Capture the cell that displays the provided text and extract its [x, y] central coordinate. 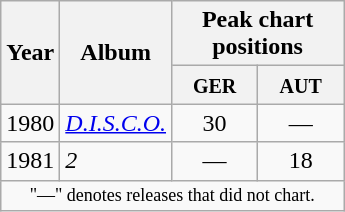
D.I.S.C.O. [116, 123]
"—" denotes releases that did not chart. [172, 196]
18 [301, 161]
Album [116, 52]
GER [215, 85]
30 [215, 123]
1980 [30, 123]
Peak chart positions [258, 34]
AUT [301, 85]
2 [116, 161]
1981 [30, 161]
Year [30, 52]
